Return the (X, Y) coordinate for the center point of the cell that contains the specified text.  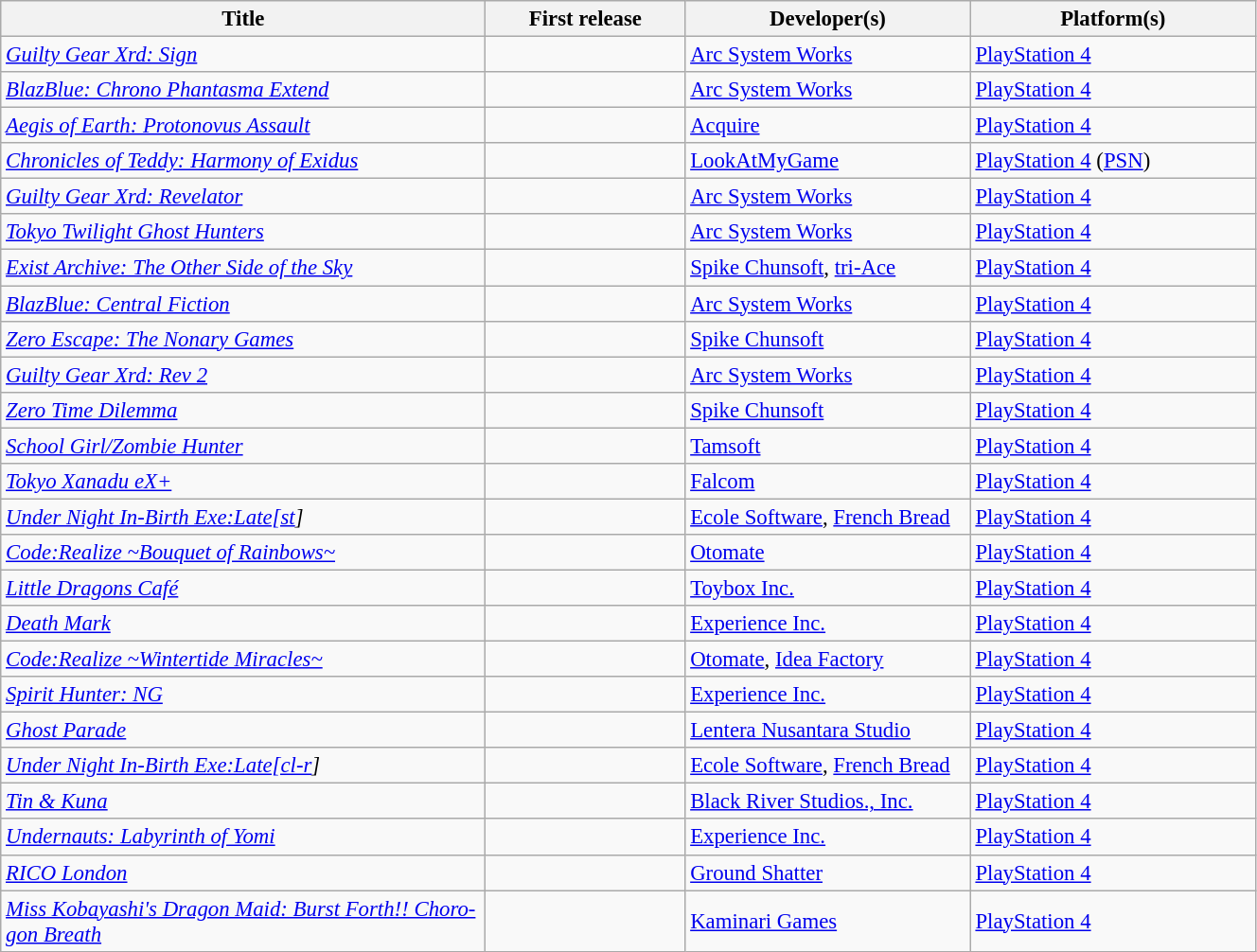
LookAtMyGame (827, 161)
Code:Realize ~Wintertide Miracles~ (243, 660)
Aegis of Earth: Protonovus Assault (243, 126)
Title (243, 19)
Spike Chunsoft, tri-Ace (827, 268)
BlazBlue: Chrono Phantasma Extend (243, 90)
Ghost Parade (243, 731)
School Girl/Zombie Hunter (243, 446)
Kaminari Games (827, 922)
Lentera Nusantara Studio (827, 731)
Tin & Kuna (243, 802)
Guilty Gear Xrd: Revelator (243, 197)
PlayStation 4 (PSN) (1113, 161)
Spirit Hunter: NG (243, 695)
Under Night In-Birth Exe:Late[st] (243, 517)
Ground Shatter (827, 873)
Falcom (827, 482)
Platform(s) (1113, 19)
Chronicles of Teddy: Harmony of Exidus (243, 161)
Miss Kobayashi's Dragon Maid: Burst Forth!! Choro-gon Breath (243, 922)
Guilty Gear Xrd: Rev 2 (243, 375)
Toybox Inc. (827, 588)
Zero Time Dilemma (243, 410)
Acquire (827, 126)
RICO London (243, 873)
First release (585, 19)
Otomate (827, 553)
Under Night In-Birth Exe:Late[cl-r] (243, 766)
BlazBlue: Central Fiction (243, 304)
Tokyo Twilight Ghost Hunters (243, 232)
Otomate, Idea Factory (827, 660)
Black River Studios., Inc. (827, 802)
Tamsoft (827, 446)
Death Mark (243, 624)
Tokyo Xanadu eX+ (243, 482)
Code:Realize ~Bouquet of Rainbows~ (243, 553)
Undernauts: Labyrinth of Yomi (243, 837)
Guilty Gear Xrd: Sign (243, 55)
Zero Escape: The Nonary Games (243, 339)
Developer(s) (827, 19)
Little Dragons Café (243, 588)
Exist Archive: The Other Side of the Sky (243, 268)
